Locate the cell with the specified text and output its (X, Y) center coordinate. 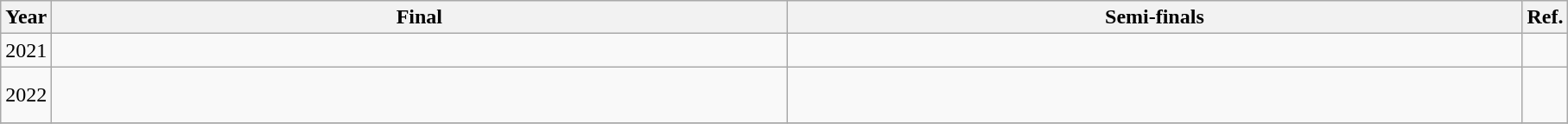
Year (26, 17)
2021 (26, 50)
2022 (26, 95)
Semi-finals (1154, 17)
Final (420, 17)
Ref. (1545, 17)
